Extract the [X, Y] coordinate from the center of the cell holding the provided text.  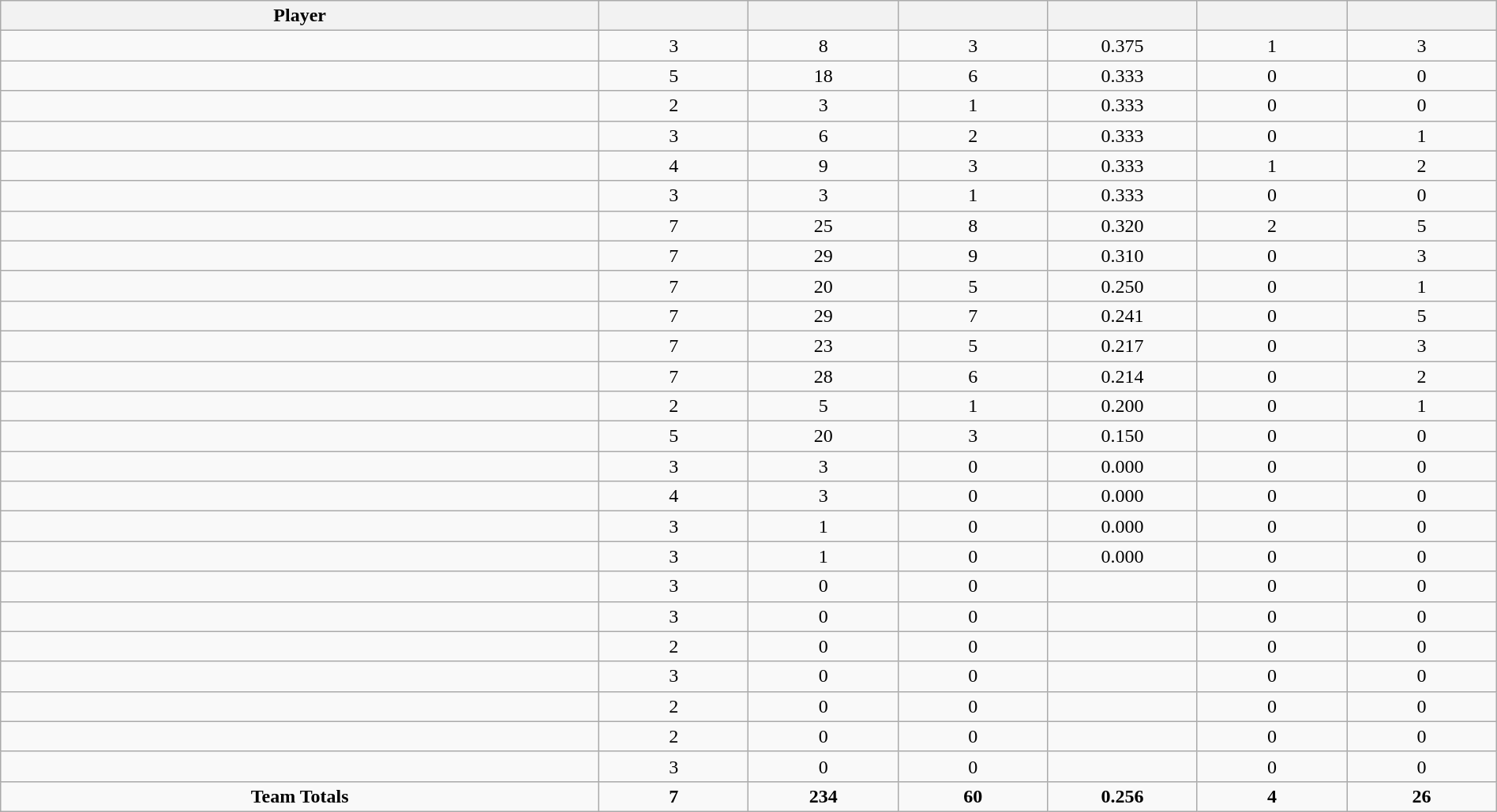
60 [973, 796]
0.150 [1123, 436]
234 [823, 796]
26 [1421, 796]
0.310 [1123, 256]
0.217 [1123, 346]
0.241 [1123, 316]
Team Totals [300, 796]
Player [300, 16]
0.214 [1123, 376]
0.375 [1123, 46]
18 [823, 76]
23 [823, 346]
0.200 [1123, 406]
28 [823, 376]
0.256 [1123, 796]
0.320 [1123, 226]
0.250 [1123, 286]
25 [823, 226]
